Search for the cell housing the specified text and yield its (X, Y) center coordinate. 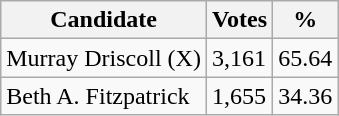
% (306, 20)
65.64 (306, 58)
3,161 (239, 58)
Candidate (104, 20)
Murray Driscoll (X) (104, 58)
Beth A. Fitzpatrick (104, 96)
1,655 (239, 96)
34.36 (306, 96)
Votes (239, 20)
